Provide the (X, Y) coordinate of the cell's center where the given text is located.  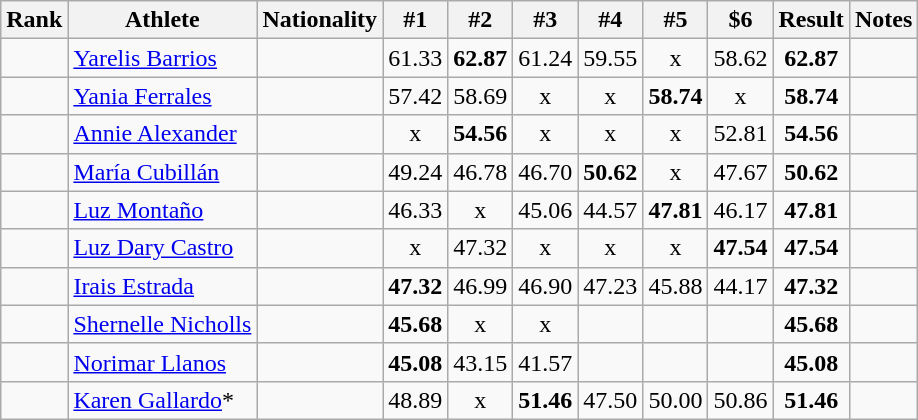
61.33 (416, 58)
#5 (676, 20)
43.15 (480, 362)
María Cubillán (162, 172)
44.17 (740, 286)
Result (811, 20)
45.06 (546, 210)
46.33 (416, 210)
46.78 (480, 172)
Rank (34, 20)
47.50 (610, 400)
Karen Gallardo* (162, 400)
44.57 (610, 210)
Norimar Llanos (162, 362)
47.23 (610, 286)
Luz Montaño (162, 210)
45.88 (676, 286)
#3 (546, 20)
Yarelis Barrios (162, 58)
Yania Ferrales (162, 96)
Annie Alexander (162, 134)
Notes (883, 20)
#1 (416, 20)
#4 (610, 20)
46.17 (740, 210)
#2 (480, 20)
Athlete (162, 20)
58.69 (480, 96)
Luz Dary Castro (162, 248)
57.42 (416, 96)
$6 (740, 20)
47.67 (740, 172)
49.24 (416, 172)
48.89 (416, 400)
Shernelle Nicholls (162, 324)
41.57 (546, 362)
46.99 (480, 286)
59.55 (610, 58)
50.86 (740, 400)
52.81 (740, 134)
Irais Estrada (162, 286)
46.90 (546, 286)
Nationality (320, 20)
58.62 (740, 58)
46.70 (546, 172)
61.24 (546, 58)
50.00 (676, 400)
